Search for the cell housing the specified text and yield its [X, Y] center coordinate. 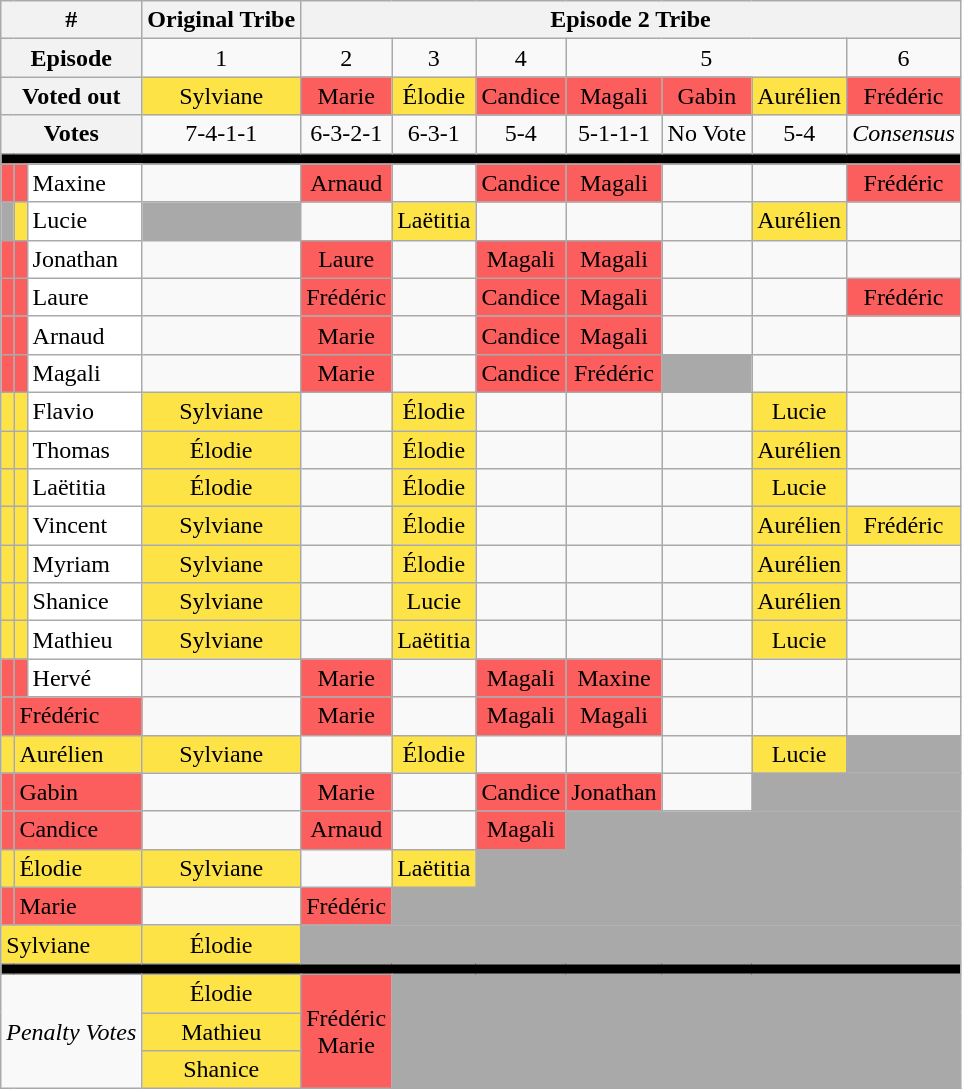
Vincent [84, 526]
6-3-1 [434, 134]
No Vote [707, 134]
Thomas [84, 449]
Consensus [904, 134]
Votes [72, 134]
2 [346, 58]
Flavio [84, 411]
7-4-1-1 [222, 134]
FrédéricMarie [346, 1031]
6 [904, 58]
# [72, 20]
Myriam [84, 564]
Episode [72, 58]
5-1-1-1 [614, 134]
6-3-2-1 [346, 134]
Voted out [72, 96]
Episode 2 Tribe [631, 20]
4 [521, 58]
5 [706, 58]
Original Tribe [222, 20]
Penalty Votes [72, 1031]
3 [434, 58]
Hervé [84, 678]
1 [222, 58]
